Identify which cell holds the provided text, then report its (x, y) central coordinate. 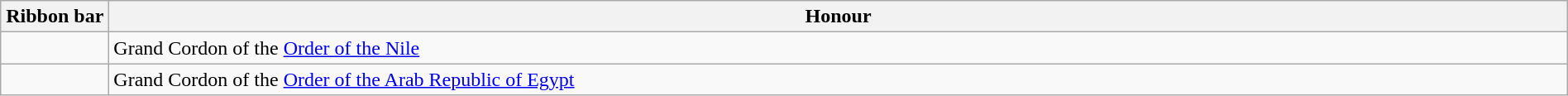
Honour (839, 17)
Ribbon bar (55, 17)
Grand Cordon of the Order of the Nile (839, 48)
Grand Cordon of the Order of the Arab Republic of Egypt (839, 79)
